Detect which cell encompasses the target text, then output its (x, y) center coordinate. 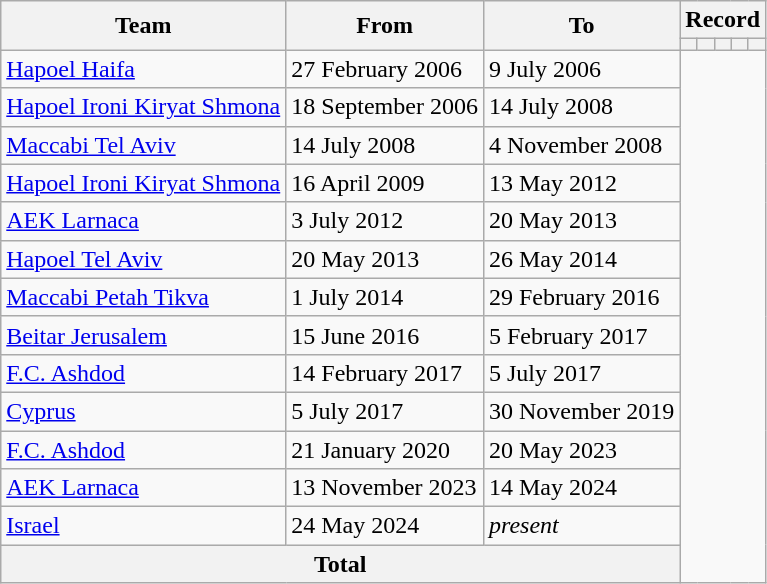
Team (144, 26)
Maccabi Tel Aviv (144, 145)
26 May 2014 (581, 259)
1 July 2014 (385, 297)
13 May 2012 (581, 183)
15 June 2016 (385, 335)
13 November 2023 (385, 488)
18 September 2006 (385, 107)
14 May 2024 (581, 488)
20 May 2023 (581, 449)
14 February 2017 (385, 373)
21 January 2020 (385, 449)
4 November 2008 (581, 145)
Hapoel Tel Aviv (144, 259)
Cyprus (144, 411)
5 February 2017 (581, 335)
Hapoel Haifa (144, 69)
27 February 2006 (385, 69)
From (385, 26)
present (581, 526)
29 February 2016 (581, 297)
Maccabi Petah Tikva (144, 297)
Total (340, 564)
9 July 2006 (581, 69)
16 April 2009 (385, 183)
24 May 2024 (385, 526)
Record (723, 20)
To (581, 26)
Beitar Jerusalem (144, 335)
30 November 2019 (581, 411)
3 July 2012 (385, 221)
Israel (144, 526)
